Detect which cell encompasses the target text, then output its [x, y] center coordinate. 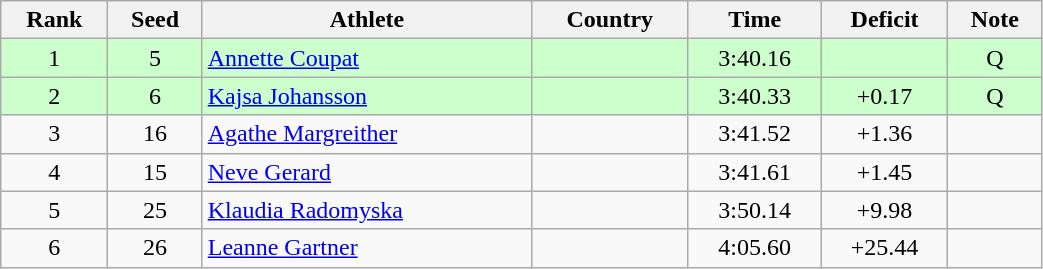
Note [995, 20]
+1.45 [884, 172]
3:41.52 [755, 134]
Time [755, 20]
Kajsa Johansson [367, 96]
Agathe Margreither [367, 134]
Country [610, 20]
Klaudia Radomyska [367, 210]
Athlete [367, 20]
3:41.61 [755, 172]
3:40.33 [755, 96]
Annette Coupat [367, 58]
4 [54, 172]
+0.17 [884, 96]
+1.36 [884, 134]
4:05.60 [755, 248]
3:50.14 [755, 210]
+25.44 [884, 248]
+9.98 [884, 210]
1 [54, 58]
Deficit [884, 20]
3:40.16 [755, 58]
16 [155, 134]
25 [155, 210]
15 [155, 172]
Rank [54, 20]
3 [54, 134]
26 [155, 248]
2 [54, 96]
Neve Gerard [367, 172]
Leanne Gartner [367, 248]
Seed [155, 20]
